Pinpoint the cell where the given text exists, returning its (X, Y) midpoint coordinate. 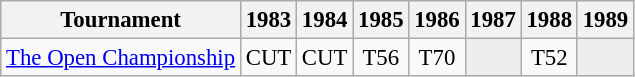
T56 (381, 58)
The Open Championship (121, 58)
Tournament (121, 20)
T52 (549, 58)
1989 (605, 20)
1987 (493, 20)
1988 (549, 20)
T70 (437, 58)
1984 (325, 20)
1986 (437, 20)
1983 (268, 20)
1985 (381, 20)
